Scan for the cell matching the given text and deliver its (X, Y) coordinate at center. 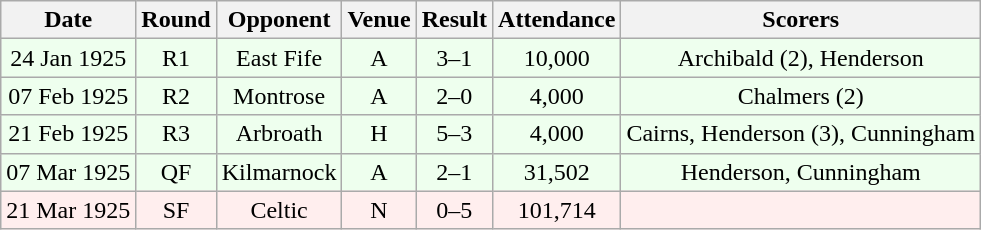
0–5 (454, 210)
21 Mar 1925 (68, 210)
H (379, 134)
Archibald (2), Henderson (801, 58)
R2 (176, 96)
Chalmers (2) (801, 96)
Result (454, 20)
R1 (176, 58)
3–1 (454, 58)
East Fife (279, 58)
SF (176, 210)
Cairns, Henderson (3), Cunningham (801, 134)
07 Feb 1925 (68, 96)
R3 (176, 134)
Round (176, 20)
Kilmarnock (279, 172)
Scorers (801, 20)
Celtic (279, 210)
QF (176, 172)
Attendance (557, 20)
Venue (379, 20)
101,714 (557, 210)
31,502 (557, 172)
Montrose (279, 96)
Date (68, 20)
2–0 (454, 96)
Opponent (279, 20)
Arbroath (279, 134)
07 Mar 1925 (68, 172)
21 Feb 1925 (68, 134)
N (379, 210)
Henderson, Cunningham (801, 172)
24 Jan 1925 (68, 58)
2–1 (454, 172)
10,000 (557, 58)
5–3 (454, 134)
